Scan for the cell matching the given text and deliver its (x, y) coordinate at center. 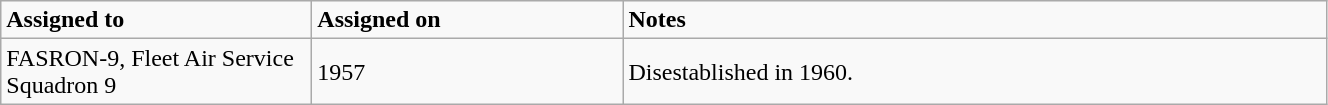
Assigned on (468, 20)
Assigned to (156, 20)
Notes (975, 20)
FASRON-9, Fleet Air Service Squadron 9 (156, 72)
Disestablished in 1960. (975, 72)
1957 (468, 72)
